Detect which cell encompasses the target text, then output its (X, Y) center coordinate. 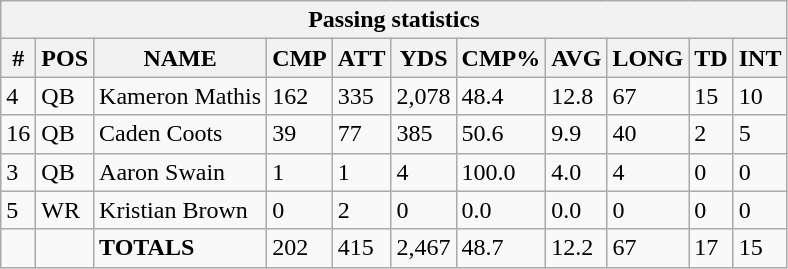
202 (300, 248)
Kristian Brown (180, 210)
10 (760, 96)
CMP (300, 58)
4.0 (576, 172)
162 (300, 96)
48.4 (501, 96)
2,078 (424, 96)
39 (300, 134)
ATT (362, 58)
17 (711, 248)
AVG (576, 58)
TOTALS (180, 248)
Aaron Swain (180, 172)
# (18, 58)
50.6 (501, 134)
CMP% (501, 58)
9.9 (576, 134)
Kameron Mathis (180, 96)
TD (711, 58)
Passing statistics (394, 20)
INT (760, 58)
415 (362, 248)
40 (648, 134)
2,467 (424, 248)
48.7 (501, 248)
LONG (648, 58)
335 (362, 96)
POS (65, 58)
12.8 (576, 96)
Caden Coots (180, 134)
3 (18, 172)
NAME (180, 58)
385 (424, 134)
16 (18, 134)
12.2 (576, 248)
77 (362, 134)
YDS (424, 58)
100.0 (501, 172)
WR (65, 210)
